Determine the [X, Y] coordinate at the center of the cell enclosing the given text.  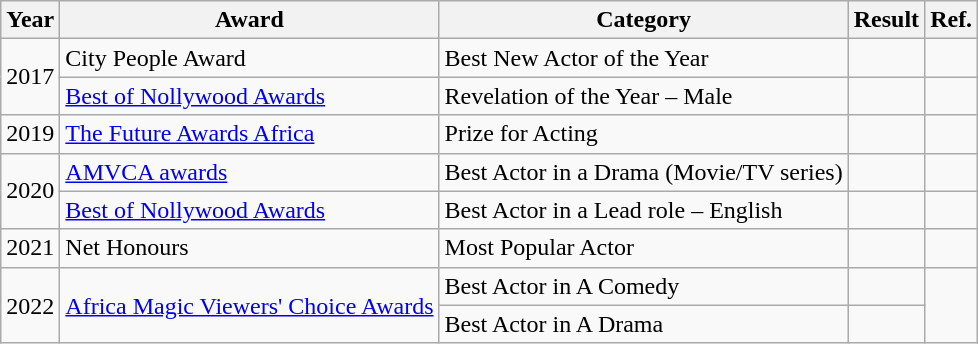
AMVCA awards [250, 172]
2020 [30, 191]
Revelation of the Year – Male [644, 96]
The Future Awards Africa [250, 134]
Most Popular Actor [644, 248]
Net Honours [250, 248]
City People Award [250, 58]
Best Actor in a Drama (Movie/TV series) [644, 172]
Award [250, 20]
2019 [30, 134]
2022 [30, 305]
2021 [30, 248]
Best Actor in A Drama [644, 324]
Year [30, 20]
Best New Actor of the Year [644, 58]
2017 [30, 77]
Result [886, 20]
Africa Magic Viewers' Choice Awards [250, 305]
Ref. [952, 20]
Prize for Acting [644, 134]
Category [644, 20]
Best Actor in a Lead role – English [644, 210]
Best Actor in A Comedy [644, 286]
